Capture the cell that displays the provided text and extract its [x, y] central coordinate. 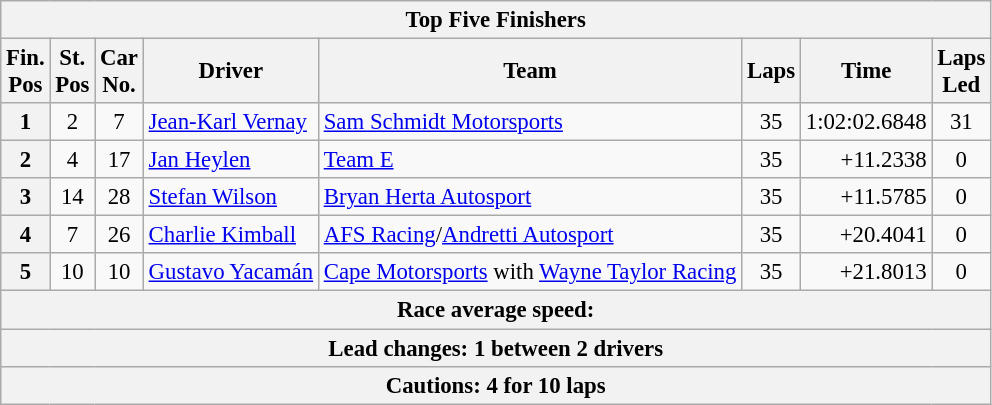
Fin.Pos [26, 72]
Laps [772, 72]
Race average speed: [496, 310]
Time [866, 72]
5 [26, 273]
Sam Schmidt Motorsports [530, 122]
Stefan Wilson [230, 197]
31 [962, 122]
+20.4041 [866, 235]
26 [120, 235]
17 [120, 160]
AFS Racing/Andretti Autosport [530, 235]
1:02:02.6848 [866, 122]
St.Pos [72, 72]
Top Five Finishers [496, 20]
1 [26, 122]
Cautions: 4 for 10 laps [496, 385]
Driver [230, 72]
14 [72, 197]
Team [530, 72]
Jean-Karl Vernay [230, 122]
3 [26, 197]
Gustavo Yacamán [230, 273]
LapsLed [962, 72]
Cape Motorsports with Wayne Taylor Racing [530, 273]
CarNo. [120, 72]
+11.2338 [866, 160]
+21.8013 [866, 273]
Bryan Herta Autosport [530, 197]
Team E [530, 160]
Charlie Kimball [230, 235]
Lead changes: 1 between 2 drivers [496, 348]
Jan Heylen [230, 160]
+11.5785 [866, 197]
28 [120, 197]
